From the cell containing the given text, extract its center point as [X, Y] coordinate. 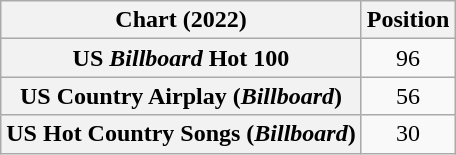
30 [408, 134]
Position [408, 20]
96 [408, 58]
US Hot Country Songs (Billboard) [181, 134]
Chart (2022) [181, 20]
US Billboard Hot 100 [181, 58]
US Country Airplay (Billboard) [181, 96]
56 [408, 96]
